Detect which cell encompasses the target text, then output its [x, y] center coordinate. 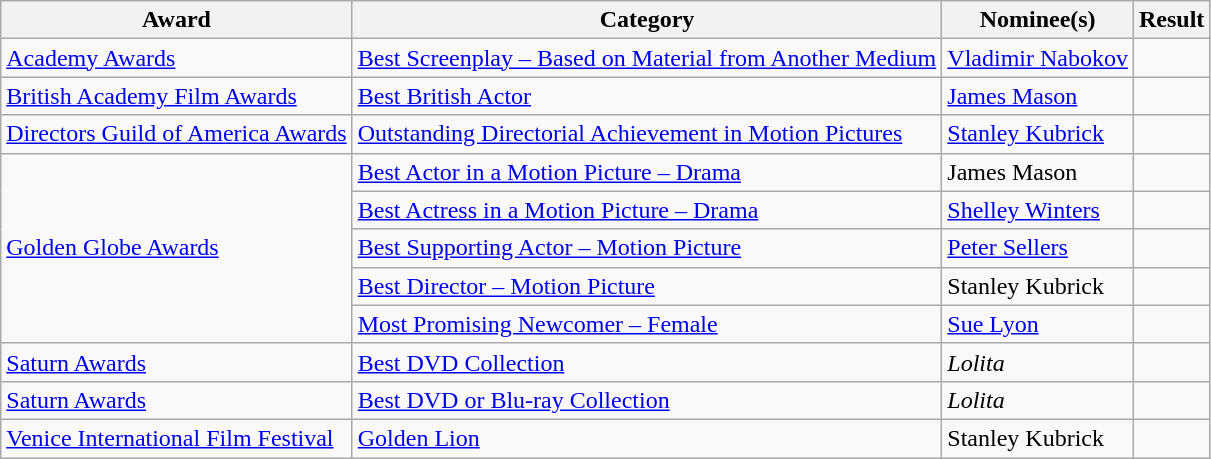
Shelley Winters [1038, 210]
Outstanding Directorial Achievement in Motion Pictures [647, 134]
Directors Guild of America Awards [176, 134]
Best Supporting Actor – Motion Picture [647, 248]
Academy Awards [176, 58]
Best Actress in a Motion Picture – Drama [647, 210]
Best Actor in a Motion Picture – Drama [647, 172]
Best DVD Collection [647, 362]
Best Screenplay – Based on Material from Another Medium [647, 58]
Most Promising Newcomer – Female [647, 324]
Peter Sellers [1038, 248]
Nominee(s) [1038, 20]
Sue Lyon [1038, 324]
Vladimir Nabokov [1038, 58]
Best British Actor [647, 96]
Result [1171, 20]
British Academy Film Awards [176, 96]
Category [647, 20]
Venice International Film Festival [176, 438]
Best Director – Motion Picture [647, 286]
Best DVD or Blu-ray Collection [647, 400]
Golden Lion [647, 438]
Golden Globe Awards [176, 248]
Award [176, 20]
